Provide the (X, Y) coordinate of the cell's center where the given text is located.  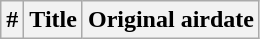
# (12, 20)
Original airdate (170, 20)
Title (54, 20)
